Search for the cell housing the specified text and yield its [X, Y] center coordinate. 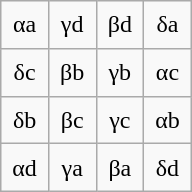
αd [25, 168]
δc [25, 72]
βb [72, 72]
δb [25, 120]
γc [120, 120]
δa [168, 25]
βd [120, 25]
αa [25, 25]
βc [72, 120]
αb [168, 120]
βa [120, 168]
αc [168, 72]
γa [72, 168]
γb [120, 72]
δd [168, 168]
γd [72, 25]
